Capture the cell that displays the provided text and extract its (x, y) central coordinate. 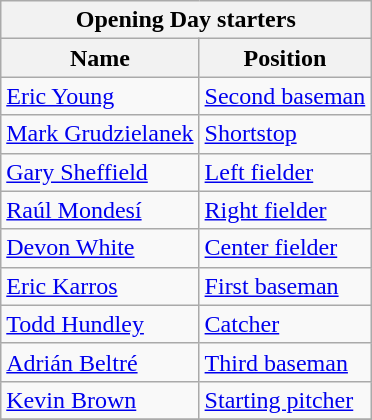
Eric Karros (100, 286)
Devon White (100, 248)
First baseman (285, 286)
Center fielder (285, 248)
Raúl Mondesí (100, 210)
Shortstop (285, 134)
Kevin Brown (100, 400)
Mark Grudzielanek (100, 134)
Gary Sheffield (100, 172)
Catcher (285, 324)
Todd Hundley (100, 324)
Second baseman (285, 96)
Opening Day starters (186, 20)
Right fielder (285, 210)
Third baseman (285, 362)
Name (100, 58)
Position (285, 58)
Starting pitcher (285, 400)
Adrián Beltré (100, 362)
Left fielder (285, 172)
Eric Young (100, 96)
